Scan for the cell matching the given text and deliver its [X, Y] coordinate at center. 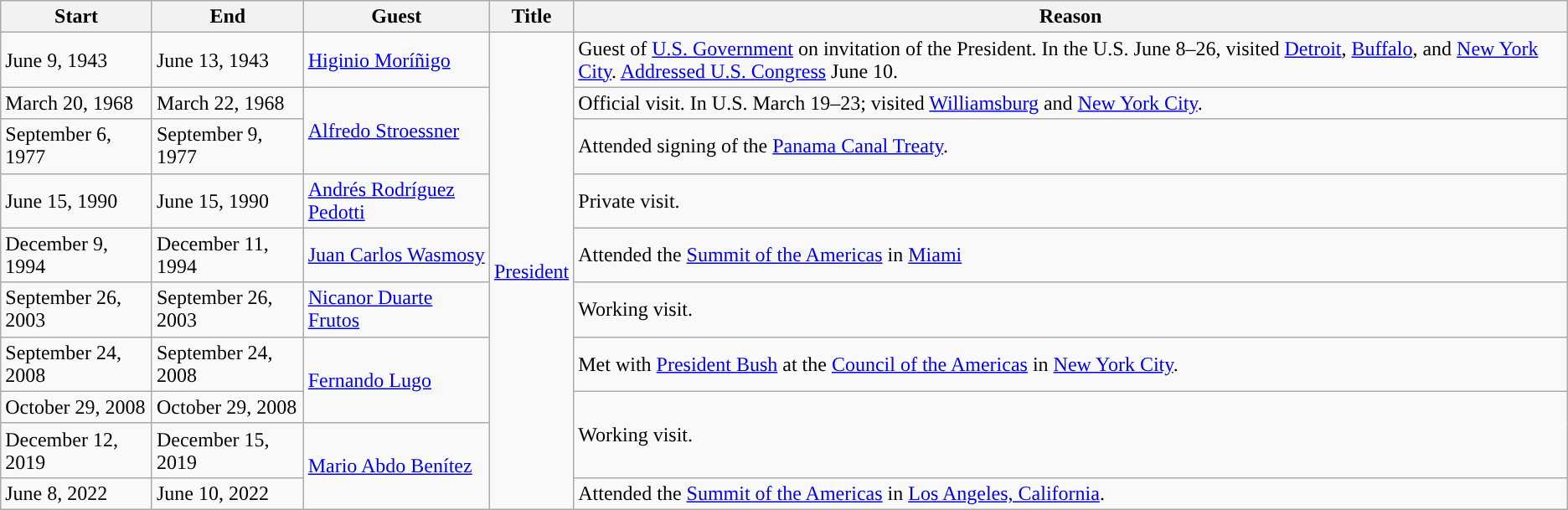
Start [77, 17]
June 13, 1943 [228, 60]
Juan Carlos Wasmosy [396, 255]
June 10, 2022 [228, 493]
December 9, 1994 [77, 255]
Attended the Summit of the Americas in Miami [1070, 255]
March 20, 1968 [77, 103]
Reason [1070, 17]
June 9, 1943 [77, 60]
End [228, 17]
September 6, 1977 [77, 146]
Alfredo Stroessner [396, 131]
March 22, 1968 [228, 103]
Nicanor Duarte Frutos [396, 310]
Fernando Lugo [396, 380]
Private visit. [1070, 201]
Higinio Moríñigo [396, 60]
Met with President Bush at the Council of the Americas in New York City. [1070, 363]
June 8, 2022 [77, 493]
September 9, 1977 [228, 146]
Attended signing of the Panama Canal Treaty. [1070, 146]
Attended the Summit of the Americas in Los Angeles, California. [1070, 493]
President [531, 271]
Official visit. In U.S. March 19–23; visited Williamsburg and New York City. [1070, 103]
December 12, 2019 [77, 451]
Title [531, 17]
Andrés Rodríguez Pedotti [396, 201]
Guest [396, 17]
December 15, 2019 [228, 451]
Mario Abdo Benítez [396, 466]
December 11, 1994 [228, 255]
